Extract the [X, Y] coordinate from the center of the cell holding the provided text.  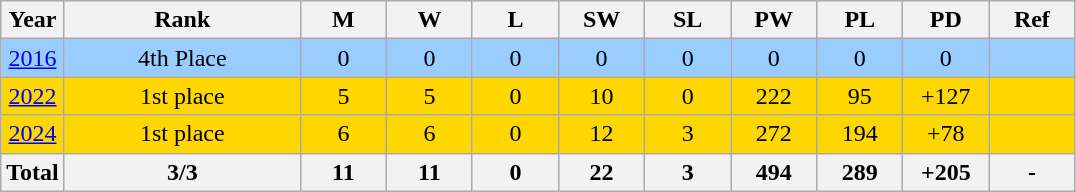
272 [774, 134]
289 [860, 172]
Rank [182, 20]
+205 [946, 172]
Ref [1032, 20]
SL [688, 20]
PW [774, 20]
SW [602, 20]
M [343, 20]
Year [33, 20]
95 [860, 96]
2024 [33, 134]
+78 [946, 134]
4th Place [182, 58]
2022 [33, 96]
222 [774, 96]
PL [860, 20]
494 [774, 172]
22 [602, 172]
L [515, 20]
Total [33, 172]
+127 [946, 96]
3/3 [182, 172]
- [1032, 172]
2016 [33, 58]
W [429, 20]
10 [602, 96]
PD [946, 20]
194 [860, 134]
12 [602, 134]
